Pinpoint the cell where the given text exists, returning its (X, Y) midpoint coordinate. 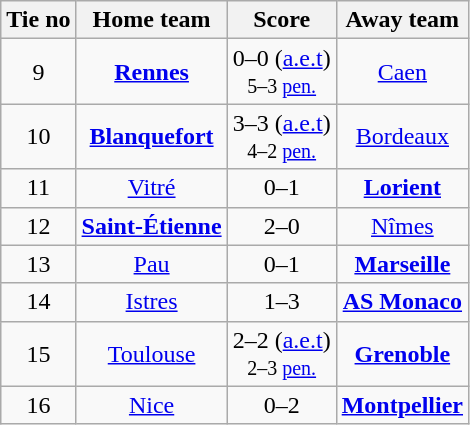
Vitré (152, 188)
11 (38, 188)
13 (38, 264)
Away team (402, 20)
2–2 (a.e.t) 2–3 pen. (282, 354)
Nîmes (402, 226)
0–0 (a.e.t) 5–3 pen. (282, 72)
14 (38, 302)
Lorient (402, 188)
Bordeaux (402, 136)
Rennes (152, 72)
16 (38, 405)
Istres (152, 302)
Nice (152, 405)
Blanquefort (152, 136)
Caen (402, 72)
Pau (152, 264)
Toulouse (152, 354)
AS Monaco (402, 302)
9 (38, 72)
Grenoble (402, 354)
Home team (152, 20)
Tie no (38, 20)
10 (38, 136)
Montpellier (402, 405)
12 (38, 226)
2–0 (282, 226)
Saint-Étienne (152, 226)
Score (282, 20)
3–3 (a.e.t) 4–2 pen. (282, 136)
15 (38, 354)
1–3 (282, 302)
0–2 (282, 405)
Marseille (402, 264)
